From the cell containing the given text, extract its center point as (x, y) coordinate. 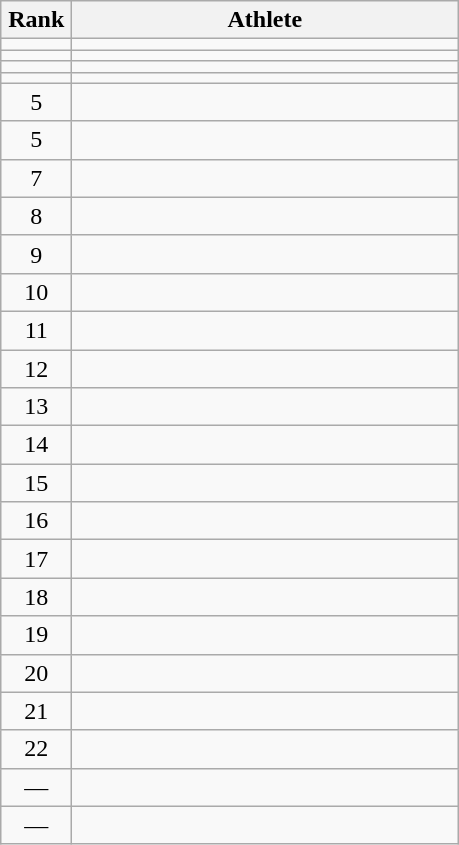
21 (36, 711)
11 (36, 330)
Athlete (265, 20)
20 (36, 673)
16 (36, 521)
8 (36, 216)
10 (36, 292)
15 (36, 483)
9 (36, 254)
Rank (36, 20)
13 (36, 407)
14 (36, 445)
19 (36, 635)
7 (36, 178)
17 (36, 559)
12 (36, 369)
22 (36, 749)
18 (36, 597)
